Return [X, Y] of the center of cell containing provided text 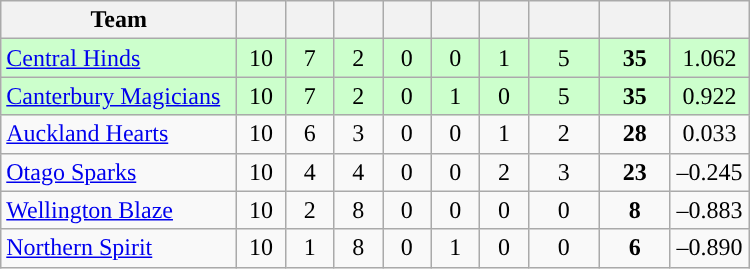
–0.890 [710, 248]
0.033 [710, 134]
Auckland Hearts [119, 134]
23 [634, 172]
0.922 [710, 96]
1.062 [710, 58]
Team [119, 20]
28 [634, 134]
Canterbury Magicians [119, 96]
Northern Spirit [119, 248]
Central Hinds [119, 58]
–0.883 [710, 210]
Wellington Blaze [119, 210]
–0.245 [710, 172]
Otago Sparks [119, 172]
